Return the [X, Y] coordinate for the center point of the cell that contains the specified text.  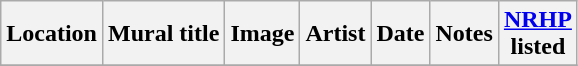
Image [262, 34]
Mural title [163, 34]
Location [52, 34]
NRHPlisted [538, 34]
Artist [336, 34]
Notes [464, 34]
Date [400, 34]
